Output the (X, Y) coordinate of the center of the cell containing the given text.  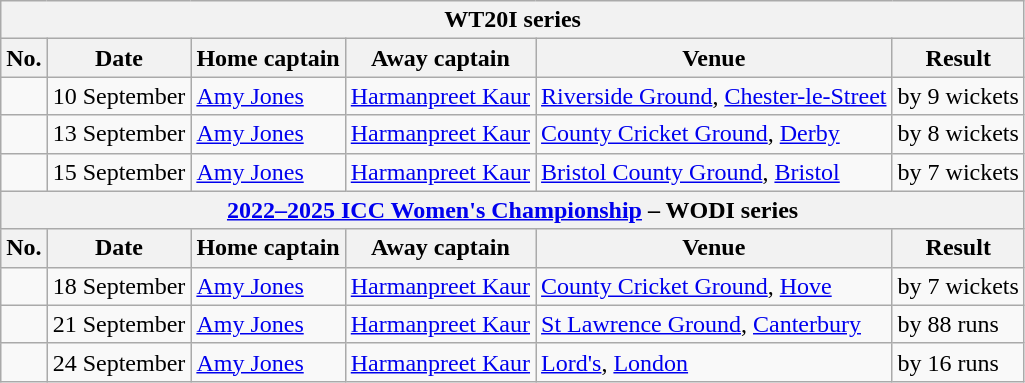
13 September (119, 134)
by 8 wickets (958, 134)
by 88 runs (958, 324)
24 September (119, 362)
WT20I series (513, 20)
County Cricket Ground, Hove (714, 286)
18 September (119, 286)
Bristol County Ground, Bristol (714, 172)
10 September (119, 96)
21 September (119, 324)
Riverside Ground, Chester-le-Street (714, 96)
County Cricket Ground, Derby (714, 134)
15 September (119, 172)
2022–2025 ICC Women's Championship – WODI series (513, 210)
by 9 wickets (958, 96)
St Lawrence Ground, Canterbury (714, 324)
Lord's, London (714, 362)
by 16 runs (958, 362)
